Locate the cell with the specified text and output its (x, y) center coordinate. 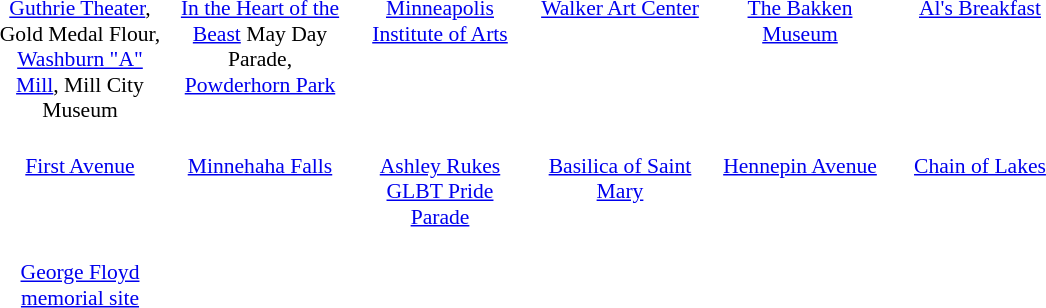
Basilica of Saint Mary (620, 192)
Ashley Rukes GLBT Pride Parade (440, 192)
Hennepin Avenue (800, 192)
Minnehaha Falls (260, 192)
